Capture the cell that displays the provided text and extract its [X, Y] central coordinate. 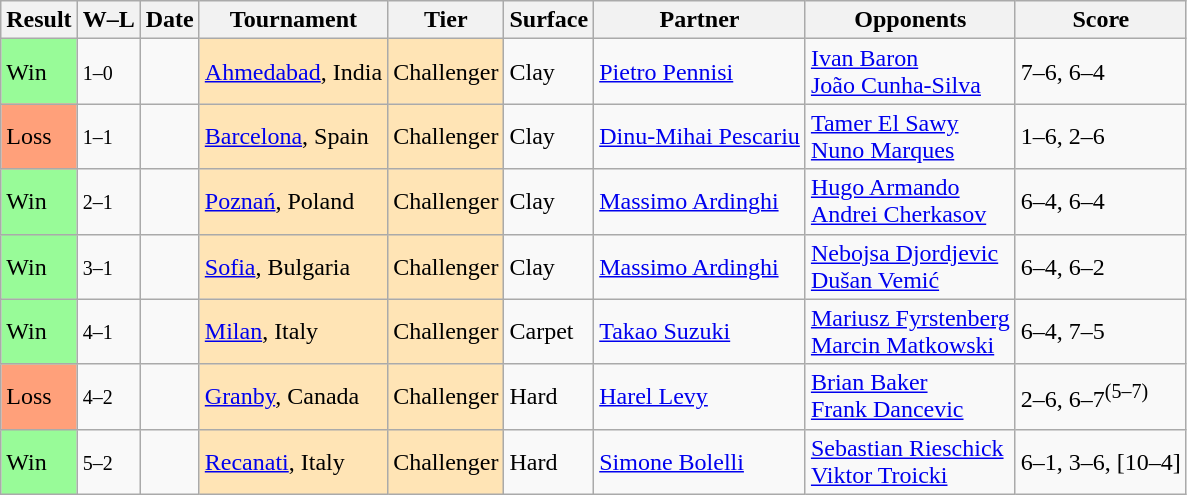
1–6, 2–6 [1100, 136]
Simone Bolelli [700, 462]
Hugo Armando Andrei Cherkasov [910, 202]
Mariusz Fyrstenberg Marcin Matkowski [910, 332]
Tournament [293, 20]
Dinu-Mihai Pescariu [700, 136]
Surface [549, 20]
Opponents [910, 20]
W–L [108, 20]
Sebastian Rieschick Viktor Troicki [910, 462]
6–4, 7–5 [1100, 332]
Result [39, 20]
4–2 [108, 396]
6–4, 6–4 [1100, 202]
7–6, 6–4 [1100, 72]
6–4, 6–2 [1100, 266]
Ivan Baron João Cunha-Silva [910, 72]
Takao Suzuki [700, 332]
Partner [700, 20]
Barcelona, Spain [293, 136]
Sofia, Bulgaria [293, 266]
1–0 [108, 72]
Tamer El Sawy Nuno Marques [910, 136]
1–1 [108, 136]
Granby, Canada [293, 396]
Ahmedabad, India [293, 72]
Carpet [549, 332]
2–1 [108, 202]
Brian Baker Frank Dancevic [910, 396]
Harel Levy [700, 396]
2–6, 6–7(5–7) [1100, 396]
Nebojsa Djordjevic Dušan Vemić [910, 266]
Poznań, Poland [293, 202]
6–1, 3–6, [10–4] [1100, 462]
Recanati, Italy [293, 462]
5–2 [108, 462]
Date [170, 20]
Pietro Pennisi [700, 72]
Tier [446, 20]
3–1 [108, 266]
Milan, Italy [293, 332]
4–1 [108, 332]
Score [1100, 20]
